Identify which cell holds the provided text, then report its [X, Y] central coordinate. 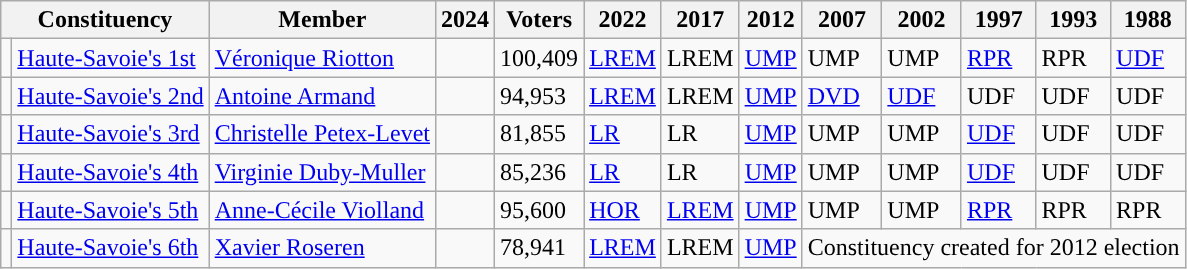
Haute-Savoie's 2nd [110, 96]
1988 [1148, 20]
Antoine Armand [322, 96]
HOR [623, 210]
Anne-Cécile Violland [322, 210]
DVD [842, 96]
2002 [922, 20]
Christelle Petex-Levet [322, 134]
Haute-Savoie's 3rd [110, 134]
1993 [1074, 20]
2017 [700, 20]
85,236 [540, 172]
Haute-Savoie's 1st [110, 58]
Constituency created for 2012 election [994, 248]
Haute-Savoie's 4th [110, 172]
Véronique Riotton [322, 58]
Xavier Roseren [322, 248]
78,941 [540, 248]
Voters [540, 20]
2012 [770, 20]
100,409 [540, 58]
95,600 [540, 210]
Constituency [105, 20]
Member [322, 20]
Virginie Duby-Muller [322, 172]
1997 [998, 20]
2007 [842, 20]
Haute-Savoie's 6th [110, 248]
2024 [464, 20]
94,953 [540, 96]
Haute-Savoie's 5th [110, 210]
2022 [623, 20]
81,855 [540, 134]
